Find where the given text appears and provide that cell's center as (X, Y) coordinate. 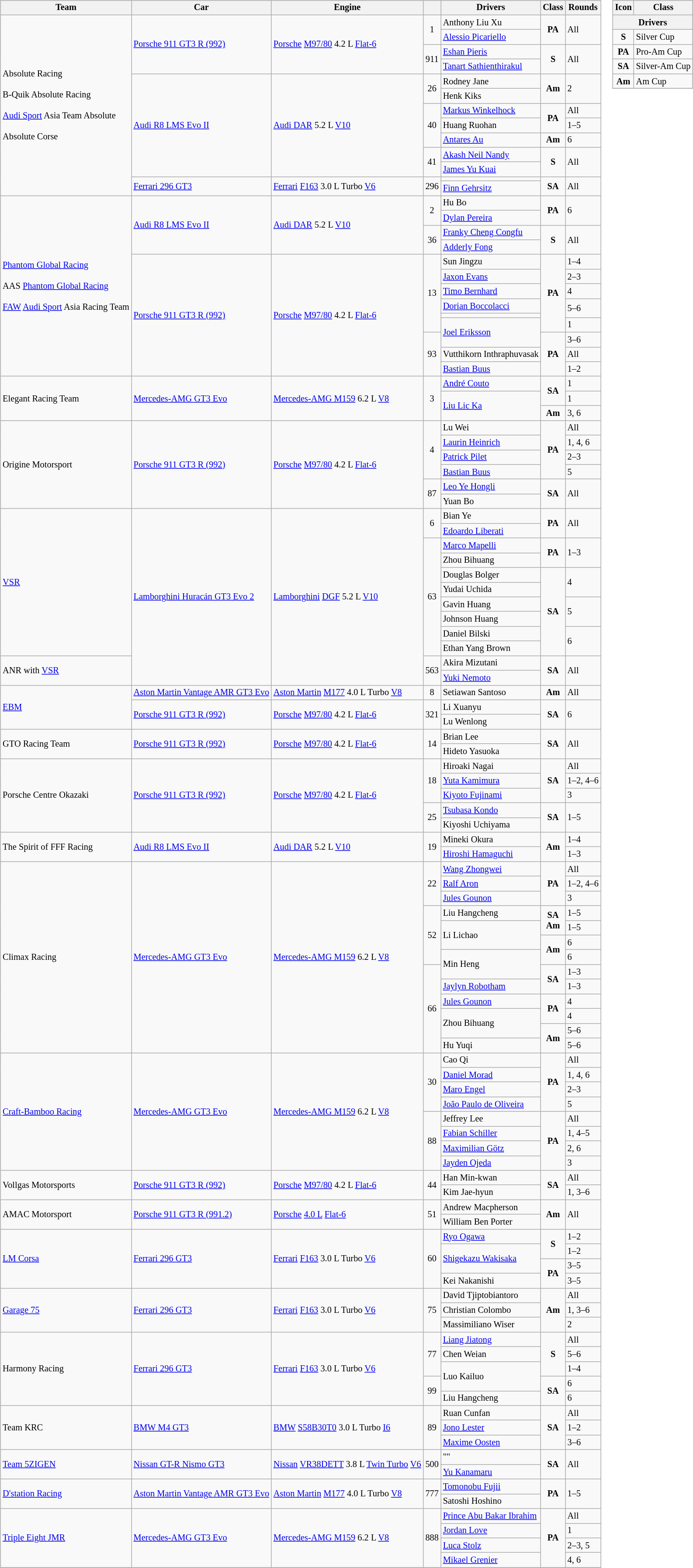
Car (201, 8)
93 (432, 354)
2–3, 5 (583, 1545)
30 (432, 1083)
Triple Eight JMR (66, 1538)
Team (66, 8)
Nissan GT-R Nismo GT3 (201, 1464)
Hu Yuqi (491, 1045)
Christian Colombo (491, 1310)
Timo Bernhard (491, 291)
Liu Lic Ka (491, 405)
Daniel Morad (491, 1075)
David Tjiptobiantoro (491, 1295)
Patrick Pilet (491, 457)
40 (432, 125)
Edoardo Liberati (491, 531)
Liang Jiatong (491, 1340)
Kei Nakanishi (491, 1281)
3, 6 (583, 413)
18 (432, 780)
60 (432, 1258)
1, 4–5 (583, 1134)
Jono Lester (491, 1428)
Lu Wei (491, 428)
Hiroshi Hamaguchi (491, 854)
Daniel Bilski (491, 634)
Hiroaki Nagai (491, 766)
Marco Mapelli (491, 546)
Li Xuanyu (491, 707)
25 (432, 817)
Nissan VR38DETT 3.8 L Twin Turbo V6 (347, 1464)
99 (432, 1391)
Climax Racing (66, 957)
Markus Winkelhock (491, 111)
Ethan Yang Brown (491, 648)
63 (432, 597)
Lamborghini DGF 5.2 L V10 (347, 597)
Hideto Yasuoka (491, 751)
Kiyoto Fujinami (491, 796)
Adderly Fong (491, 247)
Engine (347, 8)
D'station Racing (66, 1494)
Pro-Am Cup (663, 52)
777 (432, 1494)
563 (432, 670)
BMW S58B30T0 3.0 L Turbo I6 (347, 1428)
500 (432, 1464)
Kim Jae-hyun (491, 1192)
Origine Motorsport (66, 464)
William Ben Porter (491, 1222)
911 (432, 59)
Maximilian Götz (491, 1148)
Gavin Huang (491, 604)
22 (432, 883)
Tsubasa Kondo (491, 810)
Dylan Pereira (491, 218)
Jaxon Evans (491, 277)
Harmony Racing (66, 1369)
Shigekazu Wakisaka (491, 1258)
4, 6 (583, 1560)
Anthony Liu Xu (491, 22)
Elegant Racing Team (66, 398)
66 (432, 1009)
Mikael Grenier (491, 1560)
Vollgas Motorsports (66, 1185)
Joel Eriksson (491, 332)
14 (432, 744)
"" (491, 1457)
Ryo Ogawa (491, 1236)
51 (432, 1215)
Maxime Oosten (491, 1443)
75 (432, 1310)
James Yu Kuai (491, 170)
321 (432, 715)
Akira Mizutani (491, 663)
Mineki Okura (491, 840)
88 (432, 1141)
Lu Wenlong (491, 722)
13 (432, 293)
Dorian Boccolacci (491, 306)
Ralf Aron (491, 884)
Finn Gehrsitz (491, 188)
Kiyoshi Uchiyama (491, 825)
Maro Engel (491, 1090)
36 (432, 239)
Johnson Huang (491, 619)
Laurin Heinrich (491, 443)
LM Corsa (66, 1258)
89 (432, 1428)
2, 6 (583, 1148)
EBM (66, 707)
Rodney Jane (491, 81)
Phantom Global Racing AAS Phantom Global Racing FAW Audi Sport Asia Racing Team (66, 286)
Icon (624, 8)
Am Cup (663, 81)
Eshan Pieris (491, 52)
BMW M4 GT3 (201, 1428)
Yudai Uchida (491, 590)
Porsche 4.0 L Flat-6 (347, 1215)
Henk Kiks (491, 96)
Jaylyn Robotham (491, 986)
Porsche Centre Okazaki (66, 795)
Hu Bo (491, 203)
Wang Zhongwei (491, 869)
Huang Ruohan (491, 125)
AMAC Motorsport (66, 1215)
Craft-Bamboo Racing (66, 1111)
52 (432, 935)
Vutthikorn Inthraphuvasak (491, 354)
19 (432, 847)
Franky Cheng Congfu (491, 232)
Team 5ZIGEN (66, 1464)
Antares Au (491, 140)
Luca Stolz (491, 1545)
Silver Cup (663, 37)
Min Heng (491, 965)
Luo Kailuo (491, 1376)
Akash Neil Nandy (491, 155)
Andrew Macpherson (491, 1207)
Lamborghini Huracán GT3 Evo 2 (201, 597)
Prince Abu Bakar Ibrahim (491, 1516)
Han Min-kwan (491, 1178)
Cao Qi (491, 1060)
Tanart Sathienthirakul (491, 66)
44 (432, 1185)
VSR (66, 582)
8 (432, 692)
Tomonobu Fujii (491, 1487)
Absolute Racing B-Quik Absolute Racing Audi Sport Asia Team Absolute Absolute Corse (66, 105)
888 (432, 1538)
Garage 75 (66, 1310)
Sun Jingzu (491, 262)
Leo Ye Hongli (491, 487)
Team KRC (66, 1428)
Yuan Bo (491, 502)
Li Lichao (491, 935)
Satoshi Hoshino (491, 1501)
296 (432, 186)
GTO Racing Team (66, 744)
Alessio Picariello (491, 37)
Jeffrey Lee (491, 1119)
João Paulo de Oliveira (491, 1104)
ANR with VSR (66, 670)
Yuta Kamimura (491, 781)
Chen Weian (491, 1354)
André Couto (491, 384)
Douglas Bolger (491, 575)
26 (432, 88)
Ruan Cunfan (491, 1413)
77 (432, 1354)
Bian Ye (491, 516)
SAAm (553, 920)
41 (432, 162)
87 (432, 494)
Setiawan Santoso (491, 692)
Porsche 911 GT3 R (991.2) (201, 1215)
Rounds (583, 8)
The Spirit of FFF Racing (66, 847)
Yuki Nemoto (491, 678)
Fabian Schiller (491, 1134)
Jayden Ojeda (491, 1163)
Jordan Love (491, 1531)
Brian Lee (491, 737)
Massimiliano Wiser (491, 1325)
Yu Kanamaru (491, 1472)
Silver-Am Cup (663, 66)
